Determine the (x, y) coordinate at the center of the cell enclosing the given text.  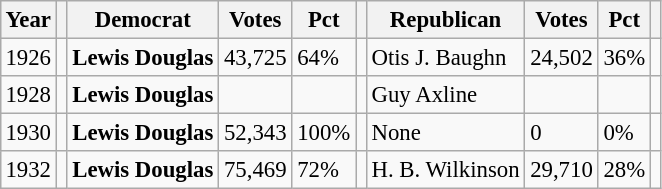
36% (624, 57)
Year (28, 20)
52,343 (256, 133)
H. B. Wilkinson (446, 170)
Democrat (143, 20)
72% (324, 170)
Republican (446, 20)
28% (624, 170)
1928 (28, 95)
None (446, 133)
29,710 (562, 170)
Otis J. Baughn (446, 57)
43,725 (256, 57)
64% (324, 57)
75,469 (256, 170)
1932 (28, 170)
1926 (28, 57)
Guy Axline (446, 95)
1930 (28, 133)
0% (624, 133)
100% (324, 133)
0 (562, 133)
24,502 (562, 57)
